Identify which cell holds the provided text, then report its (X, Y) central coordinate. 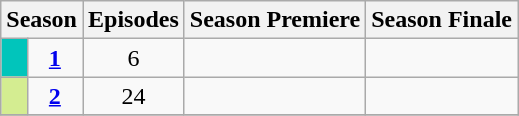
2 (54, 96)
Season Premiere (274, 20)
Season (42, 20)
24 (133, 96)
1 (54, 58)
Episodes (133, 20)
6 (133, 58)
Season Finale (442, 20)
